Identify which cell holds the provided text, then report its (X, Y) central coordinate. 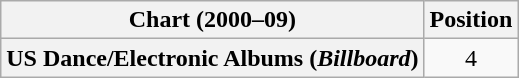
Position (471, 20)
4 (471, 58)
US Dance/Electronic Albums (Billboard) (212, 58)
Chart (2000–09) (212, 20)
